Output the (x, y) coordinate of the center of the cell containing the given text.  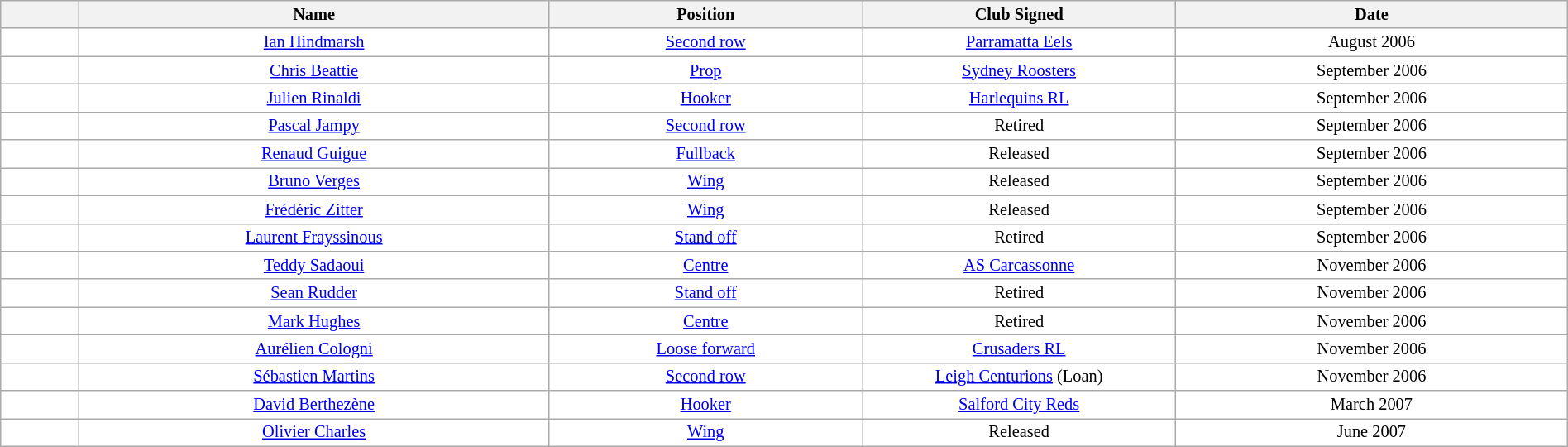
Club Signed (1019, 14)
Parramatta Eels (1019, 42)
August 2006 (1372, 42)
Bruno Verges (313, 181)
Sydney Roosters (1019, 70)
David Berthezène (313, 405)
AS Carcassonne (1019, 265)
Teddy Sadaoui (313, 265)
March 2007 (1372, 405)
Harlequins RL (1019, 98)
Name (313, 14)
June 2007 (1372, 432)
Sean Rudder (313, 293)
Position (706, 14)
Leigh Centurions (Loan) (1019, 377)
Chris Beattie (313, 70)
Crusaders RL (1019, 348)
Loose forward (706, 348)
Frédéric Zitter (313, 209)
Sébastien Martins (313, 377)
Prop (706, 70)
Olivier Charles (313, 432)
Renaud Guigue (313, 154)
Fullback (706, 154)
Pascal Jampy (313, 126)
Date (1372, 14)
Salford City Reds (1019, 405)
Julien Rinaldi (313, 98)
Aurélien Cologni (313, 348)
Laurent Frayssinous (313, 238)
Ian Hindmarsh (313, 42)
Mark Hughes (313, 321)
